Output the [X, Y] coordinate of the center of the cell containing the given text.  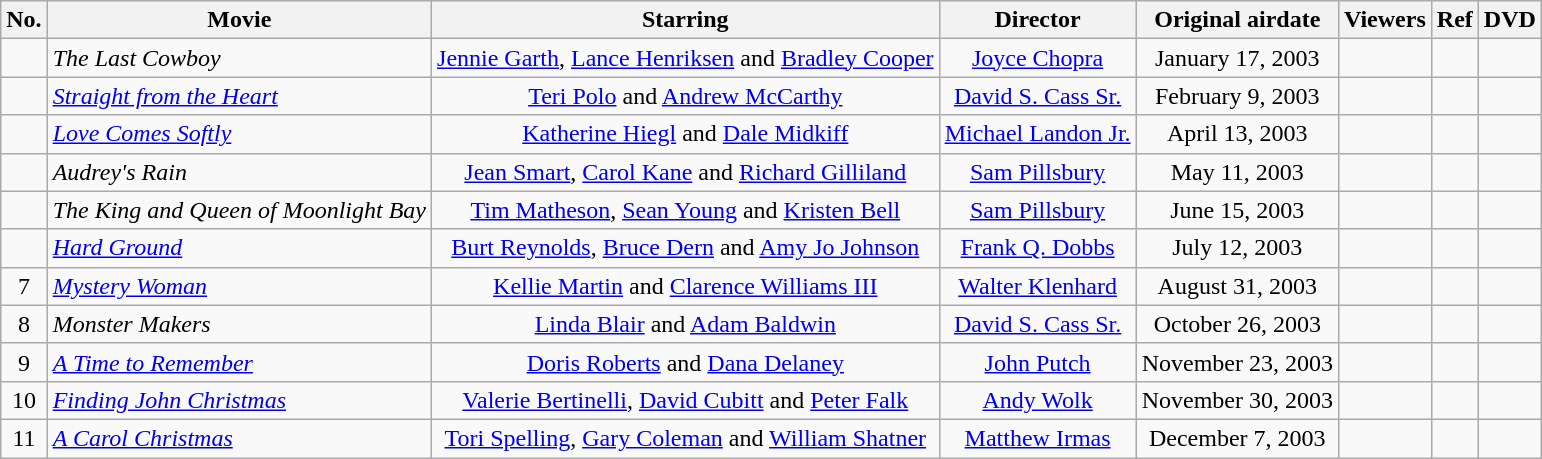
The Last Cowboy [239, 58]
Mystery Woman [239, 286]
John Putch [1038, 362]
The King and Queen of Moonlight Bay [239, 210]
Audrey's Rain [239, 172]
Michael Landon Jr. [1038, 134]
Jennie Garth, Lance Henriksen and Bradley Cooper [686, 58]
Burt Reynolds, Bruce Dern and Amy Jo Johnson [686, 248]
Valerie Bertinelli, David Cubitt and Peter Falk [686, 400]
8 [24, 324]
A Carol Christmas [239, 438]
Teri Polo and Andrew McCarthy [686, 96]
Linda Blair and Adam Baldwin [686, 324]
Viewers [1384, 20]
January 17, 2003 [1237, 58]
Finding John Christmas [239, 400]
7 [24, 286]
Frank Q. Dobbs [1038, 248]
11 [24, 438]
Doris Roberts and Dana Delaney [686, 362]
February 9, 2003 [1237, 96]
10 [24, 400]
Matthew Irmas [1038, 438]
November 30, 2003 [1237, 400]
Hard Ground [239, 248]
Jean Smart, Carol Kane and Richard Gilliland [686, 172]
Walter Klenhard [1038, 286]
Starring [686, 20]
April 13, 2003 [1237, 134]
December 7, 2003 [1237, 438]
Andy Wolk [1038, 400]
Movie [239, 20]
Director [1038, 20]
July 12, 2003 [1237, 248]
October 26, 2003 [1237, 324]
Tim Matheson, Sean Young and Kristen Bell [686, 210]
Monster Makers [239, 324]
9 [24, 362]
Kellie Martin and Clarence Williams III [686, 286]
Straight from the Heart [239, 96]
June 15, 2003 [1237, 210]
DVD [1510, 20]
Tori Spelling, Gary Coleman and William Shatner [686, 438]
Love Comes Softly [239, 134]
August 31, 2003 [1237, 286]
November 23, 2003 [1237, 362]
Ref [1454, 20]
Original airdate [1237, 20]
No. [24, 20]
Katherine Hiegl and Dale Midkiff [686, 134]
Joyce Chopra [1038, 58]
May 11, 2003 [1237, 172]
A Time to Remember [239, 362]
